Find where the given text appears and provide that cell's center as [X, Y] coordinate. 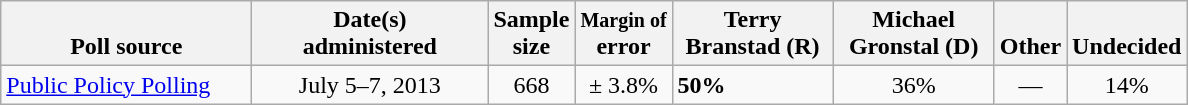
14% [1127, 85]
Poll source [126, 34]
Margin oferror [624, 34]
July 5–7, 2013 [370, 85]
TerryBranstad (R) [752, 34]
— [1030, 85]
Date(s)administered [370, 34]
Public Policy Polling [126, 85]
Samplesize [532, 34]
Undecided [1127, 34]
MichaelGronstal (D) [914, 34]
± 3.8% [624, 85]
668 [532, 85]
Other [1030, 34]
50% [752, 85]
36% [914, 85]
